Capture the cell that displays the provided text and extract its (x, y) central coordinate. 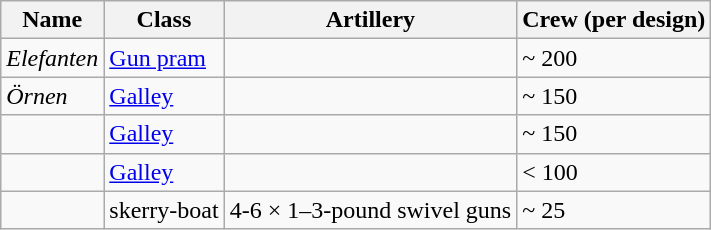
Artillery (370, 20)
4-6 × 1–3-pound swivel guns (370, 210)
~ 200 (614, 58)
Crew (per design) (614, 20)
Örnen (52, 96)
Gun pram (164, 58)
~ 25 (614, 210)
< 100 (614, 172)
Class (164, 20)
skerry-boat (164, 210)
Name (52, 20)
Elefanten (52, 58)
